Pinpoint the cell where the given text exists, returning its [X, Y] midpoint coordinate. 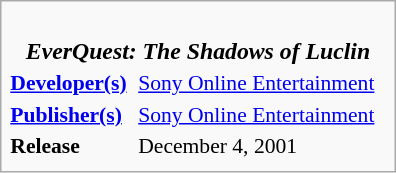
Developer(s) [72, 83]
Release [72, 146]
Publisher(s) [72, 114]
EverQuest: The Shadows of Luclin [198, 38]
December 4, 2001 [262, 146]
